Locate the cell with the specified text and output its [x, y] center coordinate. 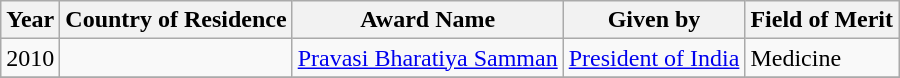
2010 [30, 58]
Country of Residence [176, 20]
Award Name [428, 20]
Year [30, 20]
President of India [654, 58]
Field of Merit [822, 20]
Given by [654, 20]
Pravasi Bharatiya Samman [428, 58]
Medicine [822, 58]
